Provide the [X, Y] coordinate of the cell's center where the given text is located.  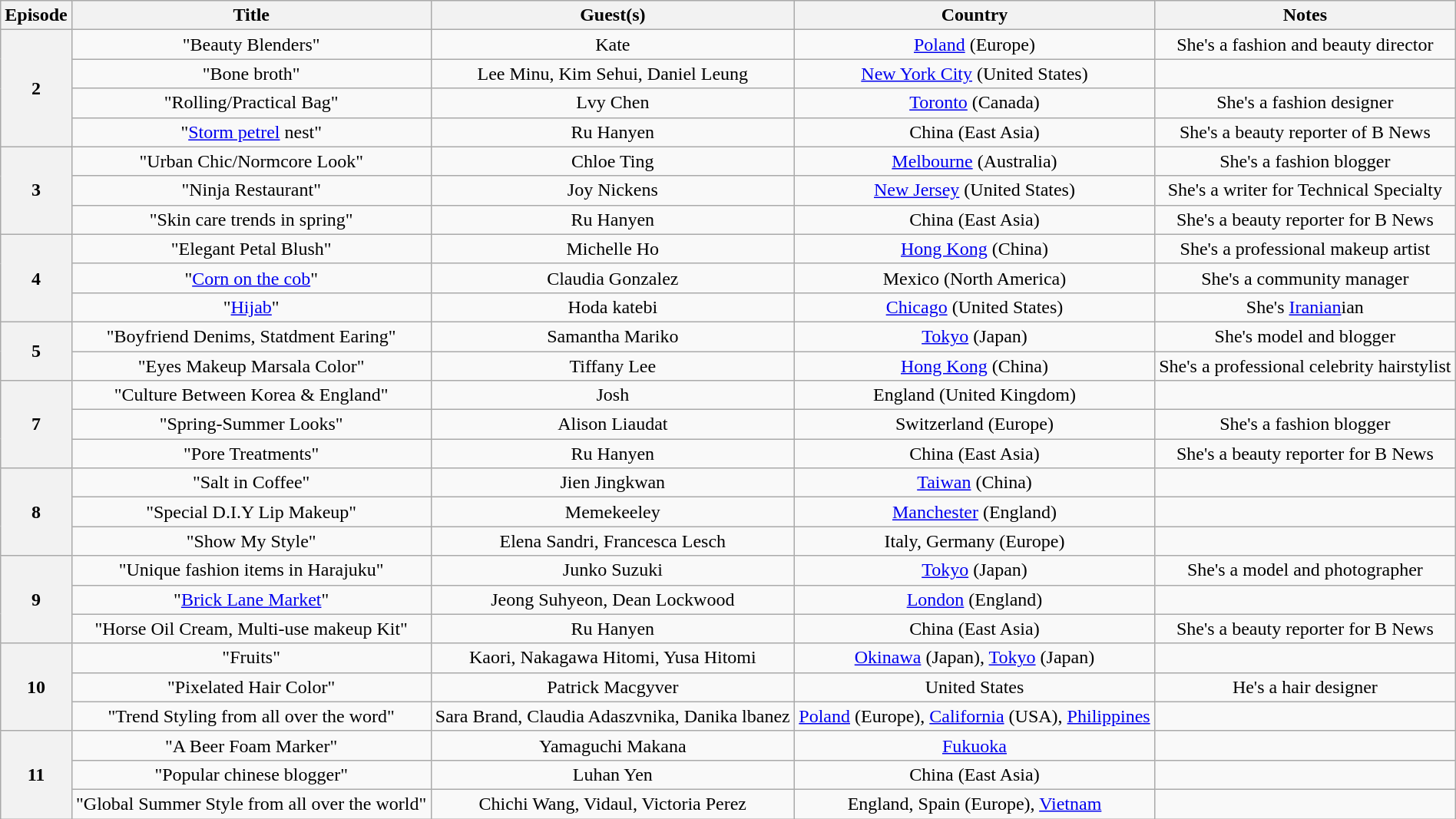
United States [975, 687]
"Skin care trends in spring" [251, 220]
England, Spain (Europe), Vietnam [975, 804]
Tiffany Lee [613, 366]
"Trend Styling from all over the word" [251, 716]
"Rolling/Practical Bag" [251, 103]
Samantha Mariko [613, 336]
Chichi Wang, Vidaul, Victoria Perez [613, 804]
9 [37, 599]
Patrick Macgyver [613, 687]
2 [37, 88]
"Salt in Coffee" [251, 483]
Claudia Gonzalez [613, 278]
Okinawa (Japan), Tokyo (Japan) [975, 658]
"Ninja Restaurant" [251, 190]
She's model and blogger [1305, 336]
He's a hair designer [1305, 687]
3 [37, 190]
10 [37, 687]
Luhan Yen [613, 774]
Title [251, 15]
Jeong Suhyeon, Dean Lockwood [613, 599]
Toronto (Canada) [975, 103]
She's a professional celebrity hairstylist [1305, 366]
She's a beauty reporter of B News [1305, 132]
"Global Summer Style from all over the world" [251, 804]
She's a professional makeup artist [1305, 249]
4 [37, 278]
11 [37, 774]
Episode [37, 15]
Joy Nickens [613, 190]
Chicago (United States) [975, 307]
England (United Kingdom) [975, 395]
"Hijab" [251, 307]
"Corn on the cob" [251, 278]
"Storm petrel nest" [251, 132]
Sara Brand, Claudia Adaszvnika, Danika lbanez [613, 716]
"Fruits" [251, 658]
Mexico (North America) [975, 278]
7 [37, 424]
Melbourne (Australia) [975, 161]
Lvy Chen [613, 103]
"Special D.I.Y Lip Makeup" [251, 512]
Switzerland (Europe) [975, 424]
Kaori, Nakagawa Hitomi, Yusa Hitomi [613, 658]
Hoda katebi [613, 307]
Notes [1305, 15]
Fukuoka [975, 745]
She's a community manager [1305, 278]
"Elegant Petal Blush" [251, 249]
Country [975, 15]
"Eyes Makeup Marsala Color" [251, 366]
Michelle Ho [613, 249]
Lee Minu, Kim Sehui, Daniel Leung [613, 74]
"A Beer Foam Marker" [251, 745]
8 [37, 512]
Yamaguchi Makana [613, 745]
New York City (United States) [975, 74]
She's a writer for Technical Specialty [1305, 190]
"Unique fashion items in Harajuku" [251, 570]
"Beauty Blenders" [251, 45]
Guest(s) [613, 15]
London (England) [975, 599]
"Urban Chic/Normcore Look" [251, 161]
She's Iranianian [1305, 307]
Kate [613, 45]
Alison Liaudat [613, 424]
Poland (Europe), California (USA), Philippines [975, 716]
Manchester (England) [975, 512]
"Brick Lane Market" [251, 599]
She's a model and photographer [1305, 570]
Chloe Ting [613, 161]
Taiwan (China) [975, 483]
5 [37, 351]
Josh [613, 395]
New Jersey (United States) [975, 190]
"Pixelated Hair Color" [251, 687]
Italy, Germany (Europe) [975, 541]
"Culture Between Korea & England" [251, 395]
She's a fashion and beauty director [1305, 45]
"Horse Oil Cream, Multi-use makeup Kit" [251, 629]
"Boyfriend Denims, Statdment Earing" [251, 336]
"Bone broth" [251, 74]
Junko Suzuki [613, 570]
"Show My Style" [251, 541]
"Pore Treatments" [251, 454]
Elena Sandri, Francesca Lesch [613, 541]
"Popular chinese blogger" [251, 774]
Memekeeley [613, 512]
Poland (Europe) [975, 45]
"Spring-Summer Looks" [251, 424]
She's a fashion designer [1305, 103]
Jien Jingkwan [613, 483]
